Locate the cell with the specified text and output its [x, y] center coordinate. 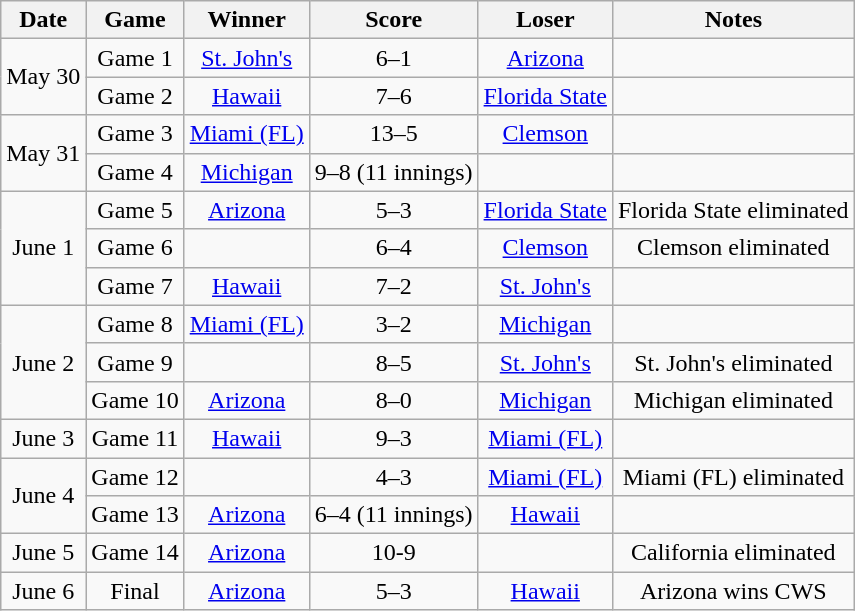
Michigan eliminated [733, 400]
Game 12 [135, 477]
June 1 [44, 248]
June 5 [44, 553]
California eliminated [733, 553]
6–4 (11 innings) [394, 515]
Game 14 [135, 553]
3–2 [394, 324]
Game 11 [135, 438]
Game 13 [135, 515]
Game [135, 20]
Game 1 [135, 58]
Winner [246, 20]
Notes [733, 20]
Miami (FL) eliminated [733, 477]
Game 4 [135, 172]
10-9 [394, 553]
May 30 [44, 77]
Game 7 [135, 286]
Game 2 [135, 96]
Loser [545, 20]
May 31 [44, 153]
June 3 [44, 438]
Game 3 [135, 134]
8–0 [394, 400]
Florida State eliminated [733, 210]
4–3 [394, 477]
Game 5 [135, 210]
St. John's eliminated [733, 362]
Final [135, 591]
Score [394, 20]
13–5 [394, 134]
Clemson eliminated [733, 248]
June 4 [44, 496]
Game 9 [135, 362]
Date [44, 20]
6–4 [394, 248]
June 6 [44, 591]
6–1 [394, 58]
Game 6 [135, 248]
9–3 [394, 438]
7–6 [394, 96]
Game 10 [135, 400]
9–8 (11 innings) [394, 172]
7–2 [394, 286]
Game 8 [135, 324]
Arizona wins CWS [733, 591]
8–5 [394, 362]
June 2 [44, 362]
